Scan for the cell matching the given text and deliver its (X, Y) coordinate at center. 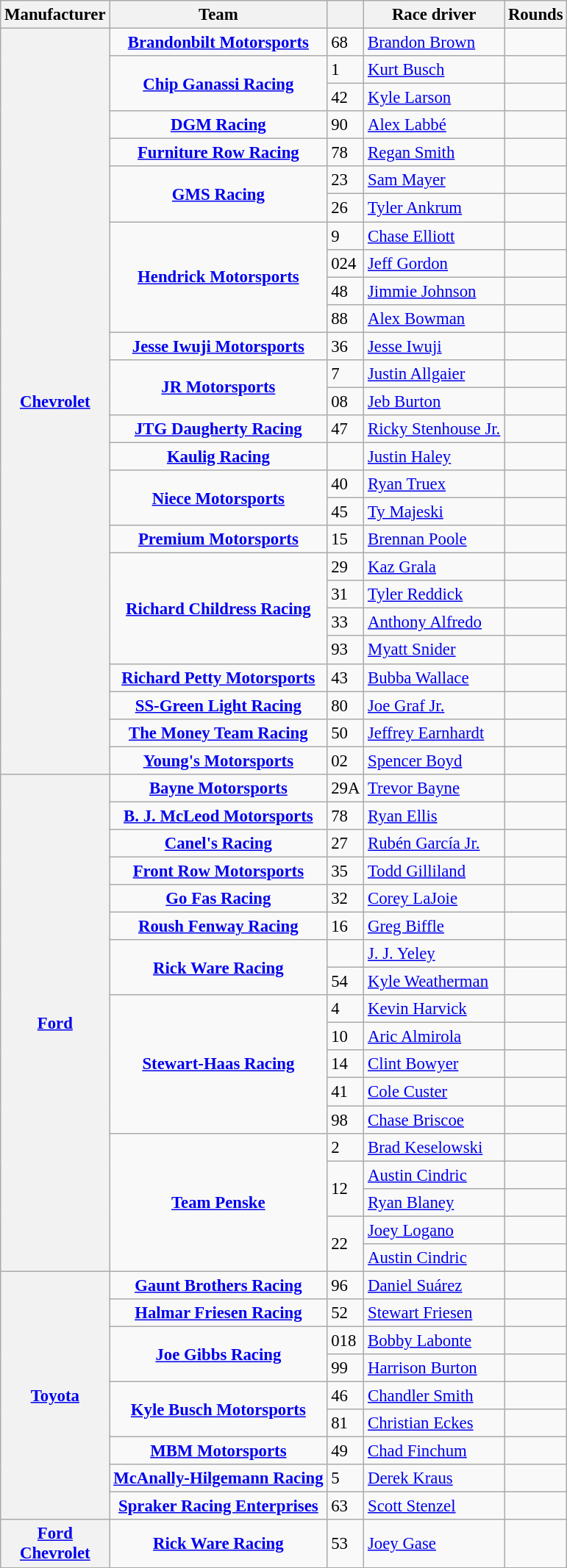
Jimmie Johnson (434, 291)
16 (346, 927)
99 (346, 1368)
Team Penske (218, 1202)
Premium Motorsports (218, 539)
Bubba Wallace (434, 677)
Chad Finchum (434, 1451)
7 (346, 374)
Bayne Motorsports (218, 788)
Sam Mayer (434, 180)
52 (346, 1313)
Joe Graf Jr. (434, 705)
41 (346, 1092)
Roush Fenway Racing (218, 927)
Jesse Iwuji (434, 346)
Clint Bowyer (434, 1065)
68 (346, 43)
4 (346, 1009)
Justin Haley (434, 456)
Toyota (55, 1395)
48 (346, 291)
42 (346, 98)
Justin Allgaier (434, 374)
43 (346, 677)
Brennan Poole (434, 539)
Ty Majeski (434, 512)
B. J. McLeod Motorsports (218, 816)
Chevrolet (55, 401)
Anthony Alfredo (434, 622)
JR Motorsports (218, 388)
Spencer Boyd (434, 760)
024 (346, 263)
Joey Gase (434, 1544)
Brad Keselowski (434, 1147)
02 (346, 760)
Tyler Ankrum (434, 208)
Joey Logano (434, 1230)
Derek Kraus (434, 1478)
23 (346, 180)
Daniel Suárez (434, 1285)
JTG Daugherty Racing (218, 429)
29 (346, 567)
47 (346, 429)
9 (346, 236)
50 (346, 733)
Jeff Gordon (434, 263)
15 (346, 539)
Scott Stenzel (434, 1506)
29A (346, 788)
Spraker Racing Enterprises (218, 1506)
32 (346, 899)
GMS Racing (218, 194)
Regan Smith (434, 153)
Corey LaJoie (434, 899)
Jeffrey Earnhardt (434, 733)
Ryan Ellis (434, 816)
Furniture Row Racing (218, 153)
Kaulig Racing (218, 456)
Halmar Friesen Racing (218, 1313)
49 (346, 1451)
McAnally-Hilgemann Racing (218, 1478)
Stewart-Haas Racing (218, 1064)
35 (346, 871)
Stewart Friesen (434, 1313)
Canel's Racing (218, 844)
Kaz Grala (434, 567)
40 (346, 484)
Joe Gibbs Racing (218, 1353)
Kevin Harvick (434, 1009)
26 (346, 208)
Chip Ganassi Racing (218, 84)
Kyle Weatherman (434, 982)
Chandler Smith (434, 1396)
5 (346, 1478)
Ford Chevrolet (55, 1544)
08 (346, 401)
Ford (55, 1023)
Brandonbilt Motorsports (218, 43)
53 (346, 1544)
Alex Bowman (434, 318)
Trevor Bayne (434, 788)
Young's Motorsports (218, 760)
018 (346, 1340)
36 (346, 346)
33 (346, 622)
10 (346, 1037)
Kurt Busch (434, 70)
Chase Briscoe (434, 1120)
Richard Childress Racing (218, 608)
SS-Green Light Racing (218, 705)
Brandon Brown (434, 43)
Alex Labbé (434, 125)
90 (346, 125)
Greg Biffle (434, 927)
96 (346, 1285)
Ryan Blaney (434, 1202)
93 (346, 650)
81 (346, 1423)
Gaunt Brothers Racing (218, 1285)
Jeb Burton (434, 401)
22 (346, 1243)
31 (346, 594)
27 (346, 844)
Richard Petty Motorsports (218, 677)
Ryan Truex (434, 484)
Go Fas Racing (218, 899)
12 (346, 1189)
Harrison Burton (434, 1368)
14 (346, 1065)
Race driver (434, 15)
54 (346, 982)
Hendrick Motorsports (218, 277)
80 (346, 705)
Bobby Labonte (434, 1340)
46 (346, 1396)
Niece Motorsports (218, 498)
Manufacturer (55, 15)
1 (346, 70)
Team (218, 15)
98 (346, 1120)
63 (346, 1506)
45 (346, 512)
Christian Eckes (434, 1423)
J. J. Yeley (434, 954)
2 (346, 1147)
Cole Custer (434, 1092)
Aric Almirola (434, 1037)
Rounds (535, 15)
Front Row Motorsports (218, 871)
Chase Elliott (434, 236)
Tyler Reddick (434, 594)
Jesse Iwuji Motorsports (218, 346)
88 (346, 318)
Ricky Stenhouse Jr. (434, 429)
The Money Team Racing (218, 733)
DGM Racing (218, 125)
Todd Gilliland (434, 871)
Myatt Snider (434, 650)
MBM Motorsports (218, 1451)
Kyle Larson (434, 98)
Kyle Busch Motorsports (218, 1409)
Rubén García Jr. (434, 844)
